Output the (X, Y) coordinate of the center of the cell containing the given text.  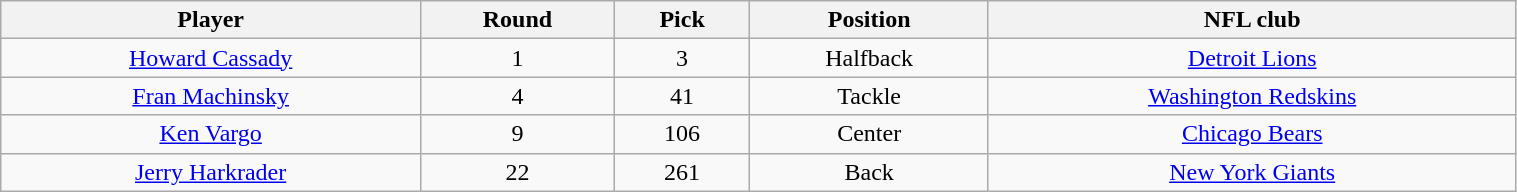
Pick (682, 20)
Halfback (869, 58)
Washington Redskins (1252, 96)
Chicago Bears (1252, 134)
Detroit Lions (1252, 58)
Back (869, 172)
Center (869, 134)
Position (869, 20)
4 (518, 96)
Fran Machinsky (211, 96)
1 (518, 58)
NFL club (1252, 20)
New York Giants (1252, 172)
22 (518, 172)
Tackle (869, 96)
261 (682, 172)
Round (518, 20)
3 (682, 58)
41 (682, 96)
Jerry Harkrader (211, 172)
Howard Cassady (211, 58)
Ken Vargo (211, 134)
106 (682, 134)
Player (211, 20)
9 (518, 134)
